Search for the cell housing the specified text and yield its [X, Y] center coordinate. 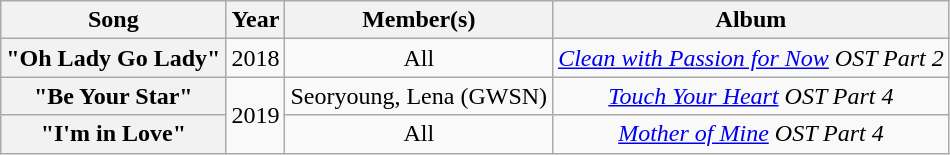
Seoryoung, Lena (GWSN) [419, 96]
2019 [256, 115]
2018 [256, 58]
Member(s) [419, 20]
Song [114, 20]
"I'm in Love" [114, 134]
"Be Your Star" [114, 96]
Touch Your Heart OST Part 4 [752, 96]
Year [256, 20]
"Oh Lady Go Lady" [114, 58]
Clean with Passion for Now OST Part 2 [752, 58]
Album [752, 20]
Mother of Mine OST Part 4 [752, 134]
